Return (X, Y) of the center of cell containing provided text 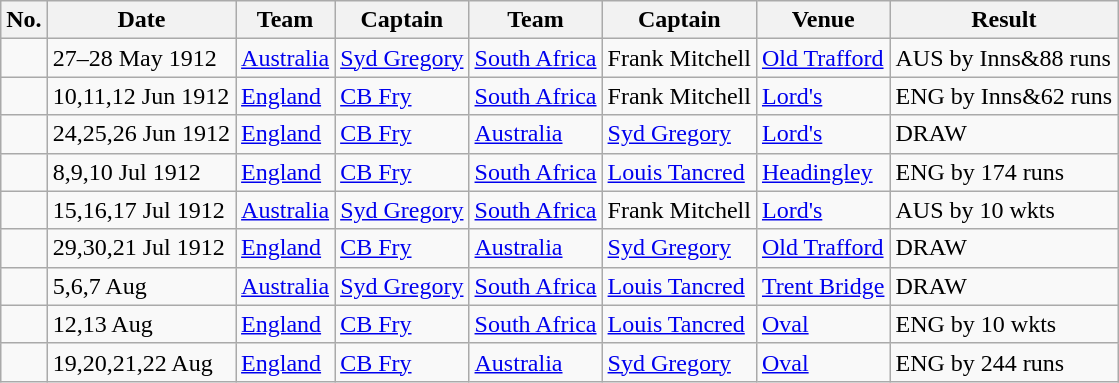
8,9,10 Jul 1912 (141, 172)
AUS by 10 wkts (1004, 210)
10,11,12 Jun 1912 (141, 96)
5,6,7 Aug (141, 286)
ENG by Inns&62 runs (1004, 96)
Trent Bridge (823, 286)
Headingley (823, 172)
AUS by Inns&88 runs (1004, 58)
ENG by 244 runs (1004, 362)
24,25,26 Jun 1912 (141, 134)
Venue (823, 20)
27–28 May 1912 (141, 58)
15,16,17 Jul 1912 (141, 210)
Result (1004, 20)
ENG by 174 runs (1004, 172)
19,20,21,22 Aug (141, 362)
No. (24, 20)
ENG by 10 wkts (1004, 324)
29,30,21 Jul 1912 (141, 248)
12,13 Aug (141, 324)
Date (141, 20)
